Capture the cell that displays the provided text and extract its (x, y) central coordinate. 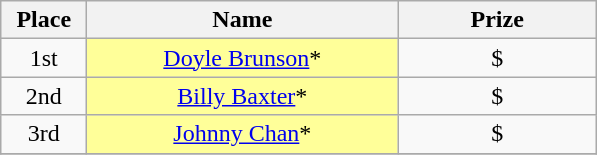
Place (44, 20)
1st (44, 58)
Billy Baxter* (242, 96)
Prize (498, 20)
2nd (44, 96)
3rd (44, 134)
Johnny Chan* (242, 134)
Name (242, 20)
Doyle Brunson* (242, 58)
